Locate the cell with the specified text and output its [x, y] center coordinate. 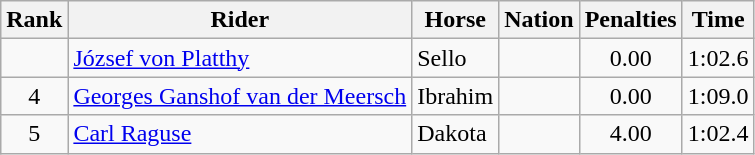
4.00 [630, 134]
Rider [240, 20]
5 [34, 134]
Penalties [630, 20]
Georges Ganshof van der Meersch [240, 96]
Carl Raguse [240, 134]
4 [34, 96]
1:09.0 [718, 96]
Horse [456, 20]
1:02.4 [718, 134]
Sello [456, 58]
Rank [34, 20]
Nation [539, 20]
József von Platthy [240, 58]
Dakota [456, 134]
Ibrahim [456, 96]
1:02.6 [718, 58]
Time [718, 20]
